Scan for the cell matching the given text and deliver its (x, y) coordinate at center. 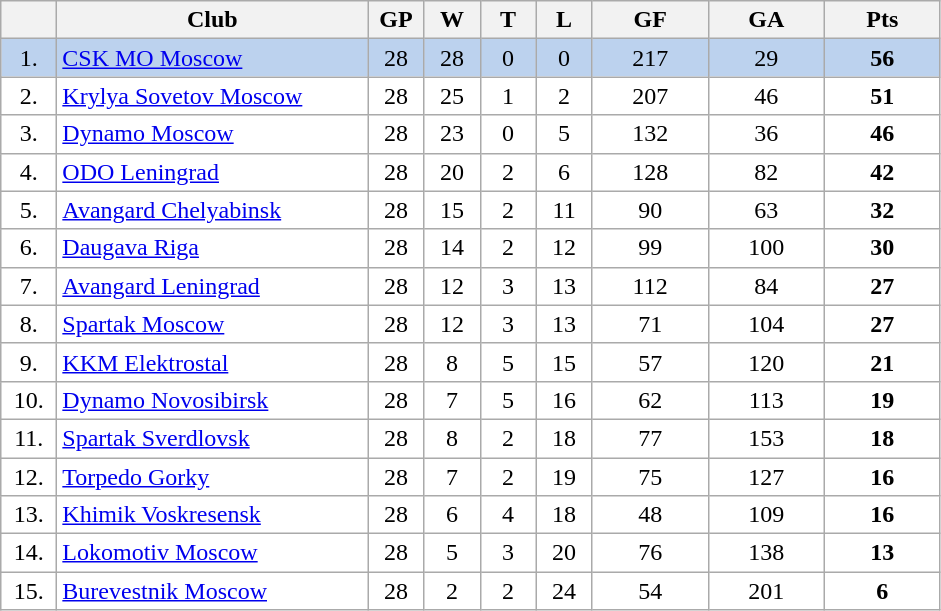
30 (882, 248)
128 (650, 172)
GF (650, 20)
T (508, 20)
6. (29, 248)
62 (650, 400)
104 (766, 324)
84 (766, 286)
21 (882, 362)
W (452, 20)
77 (650, 438)
113 (766, 400)
201 (766, 591)
32 (882, 210)
5. (29, 210)
24 (564, 591)
54 (650, 591)
Dynamo Moscow (212, 134)
ODO Leningrad (212, 172)
120 (766, 362)
11. (29, 438)
29 (766, 58)
Club (212, 20)
127 (766, 477)
25 (452, 96)
1. (29, 58)
100 (766, 248)
138 (766, 553)
Pts (882, 20)
8. (29, 324)
217 (650, 58)
Lokomotiv Moscow (212, 553)
23 (452, 134)
51 (882, 96)
42 (882, 172)
Spartak Sverdlovsk (212, 438)
14. (29, 553)
14 (452, 248)
10. (29, 400)
153 (766, 438)
Dynamo Novosibirsk (212, 400)
L (564, 20)
3. (29, 134)
15. (29, 591)
48 (650, 515)
82 (766, 172)
109 (766, 515)
12. (29, 477)
36 (766, 134)
11 (564, 210)
99 (650, 248)
Daugava Riga (212, 248)
75 (650, 477)
9. (29, 362)
GA (766, 20)
4. (29, 172)
71 (650, 324)
KKM Elektrostal (212, 362)
207 (650, 96)
Krylya Sovetov Moscow (212, 96)
76 (650, 553)
13. (29, 515)
Avangard Leningrad (212, 286)
Torpedo Gorky (212, 477)
Avangard Chelyabinsk (212, 210)
2. (29, 96)
7. (29, 286)
GP (396, 20)
Burevestnik Moscow (212, 591)
56 (882, 58)
132 (650, 134)
112 (650, 286)
57 (650, 362)
Khimik Voskresensk (212, 515)
63 (766, 210)
4 (508, 515)
1 (508, 96)
Spartak Moscow (212, 324)
90 (650, 210)
CSK MO Moscow (212, 58)
